Find where the given text appears and provide that cell's center as (x, y) coordinate. 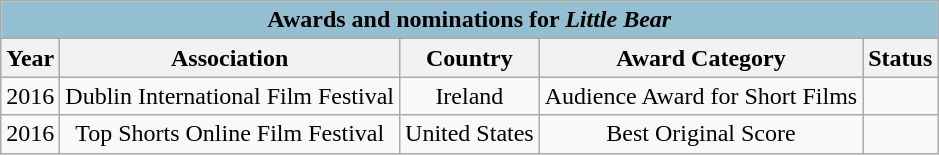
Award Category (700, 58)
Audience Award for Short Films (700, 96)
Top Shorts Online Film Festival (230, 134)
Best Original Score (700, 134)
Country (470, 58)
Awards and nominations for Little Bear (470, 20)
Association (230, 58)
Dublin International Film Festival (230, 96)
Ireland (470, 96)
United States (470, 134)
Status (900, 58)
Year (30, 58)
